Locate the cell with the specified text and output its [X, Y] center coordinate. 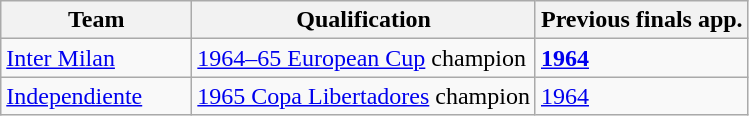
Inter Milan [96, 58]
Previous finals app. [642, 20]
Independiente [96, 96]
Qualification [364, 20]
Team [96, 20]
1965 Copa Libertadores champion [364, 96]
1964–65 European Cup champion [364, 58]
